From the cell containing the given text, extract its center point as [x, y] coordinate. 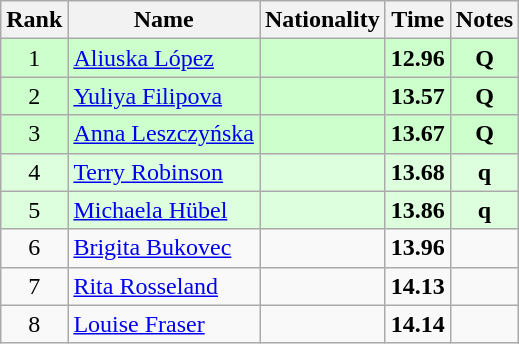
Aliuska López [164, 58]
Nationality [323, 20]
7 [34, 286]
13.96 [418, 248]
Brigita Bukovec [164, 248]
Anna Leszczyńska [164, 134]
Notes [484, 20]
Rank [34, 20]
13.57 [418, 96]
12.96 [418, 58]
14.13 [418, 286]
14.14 [418, 324]
3 [34, 134]
Time [418, 20]
13.67 [418, 134]
Rita Rosseland [164, 286]
Louise Fraser [164, 324]
1 [34, 58]
4 [34, 172]
8 [34, 324]
2 [34, 96]
13.86 [418, 210]
Terry Robinson [164, 172]
Yuliya Filipova [164, 96]
Name [164, 20]
5 [34, 210]
Michaela Hübel [164, 210]
13.68 [418, 172]
6 [34, 248]
